Output the [X, Y] coordinate of the center of the cell containing the given text.  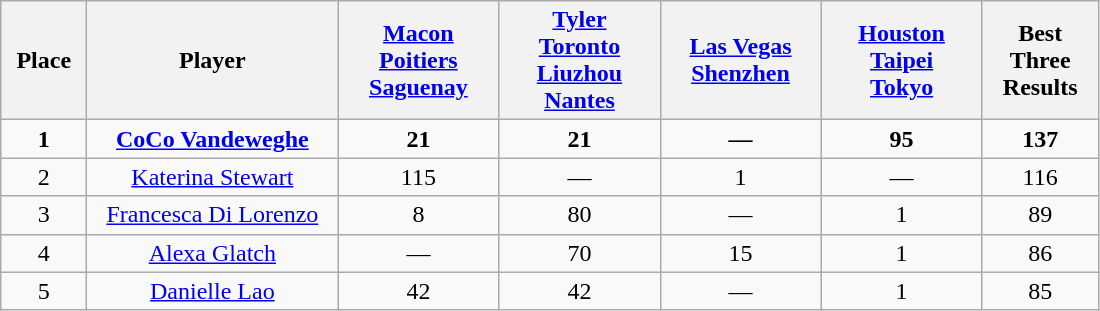
CoCo Vandeweghe [212, 139]
2 [44, 177]
5 [44, 291]
137 [1040, 139]
8 [418, 215]
Francesca Di Lorenzo [212, 215]
Player [212, 60]
115 [418, 177]
86 [1040, 253]
Macon Poitiers Saguenay [418, 60]
Las Vegas Shenzhen [740, 60]
Katerina Stewart [212, 177]
Alexa Glatch [212, 253]
Best Three Results [1040, 60]
3 [44, 215]
Tyler Toronto Liuzhou Nantes [580, 60]
Houston Taipei Tokyo [902, 60]
80 [580, 215]
95 [902, 139]
4 [44, 253]
Place [44, 60]
85 [1040, 291]
116 [1040, 177]
Danielle Lao [212, 291]
70 [580, 253]
15 [740, 253]
89 [1040, 215]
